Identify which cell holds the provided text, then report its (x, y) central coordinate. 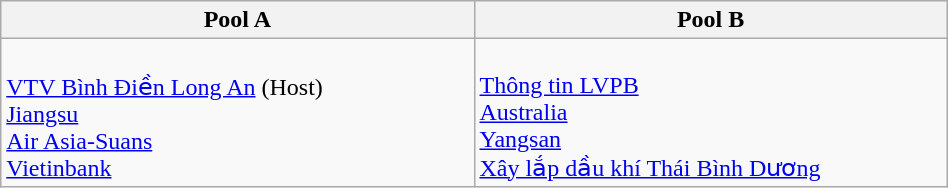
Thông tin LVPB Australia Yangsan Xây lắp dầu khí Thái Bình Dương (710, 113)
VTV Bình Điền Long An (Host) Jiangsu Air Asia-Suans Vietinbank (238, 113)
Pool B (710, 20)
Pool A (238, 20)
